Determine the [x, y] coordinate at the center of the cell enclosing the given text.  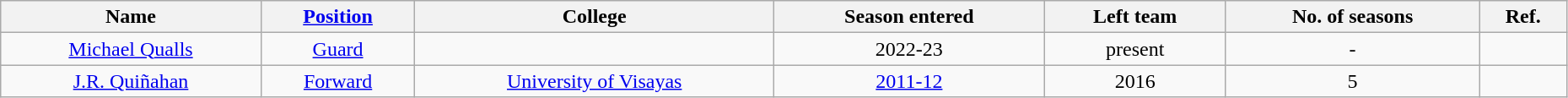
College [595, 17]
Position [337, 17]
J.R. Quiñahan [132, 81]
Ref. [1523, 17]
present [1135, 49]
Left team [1135, 17]
Guard [337, 49]
Season entered [909, 17]
University of Visayas [595, 81]
5 [1353, 81]
No. of seasons [1353, 17]
Forward [337, 81]
Michael Qualls [132, 49]
- [1353, 49]
2011-12 [909, 81]
2016 [1135, 81]
Name [132, 17]
2022-23 [909, 49]
